From the cell containing the given text, extract its center point as [x, y] coordinate. 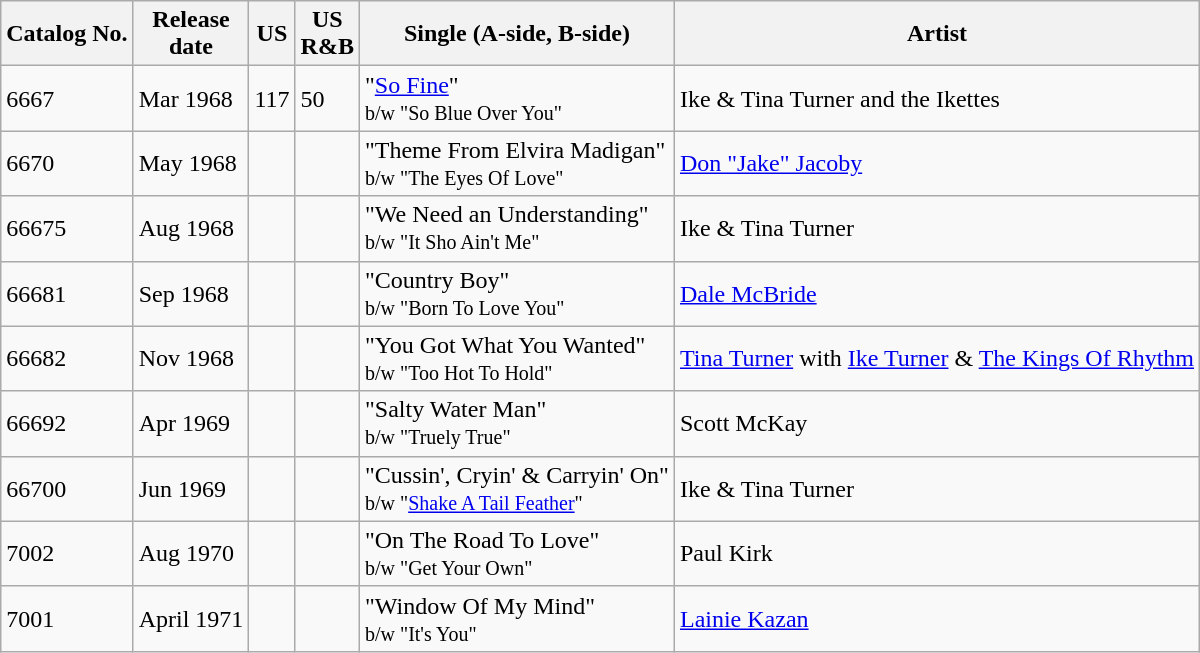
117 [272, 98]
66681 [67, 294]
Tina Turner with Ike Turner & The Kings Of Rhythm [936, 358]
Releasedate [191, 34]
Mar 1968 [191, 98]
7002 [67, 554]
6670 [67, 164]
Nov 1968 [191, 358]
"Cussin', Cryin' & Carryin' On"b/w "Shake A Tail Feather" [516, 488]
Paul Kirk [936, 554]
66692 [67, 424]
Sep 1968 [191, 294]
Ike & Tina Turner and the Ikettes [936, 98]
"Salty Water Man"b/w "Truely True" [516, 424]
"Country Boy"b/w "Born To Love You" [516, 294]
Single (A-side, B-side) [516, 34]
7001 [67, 618]
"So Fine"b/w "So Blue Over You" [516, 98]
Jun 1969 [191, 488]
66682 [67, 358]
Catalog No. [67, 34]
Artist [936, 34]
Aug 1968 [191, 228]
April 1971 [191, 618]
"Theme From Elvira Madigan"b/w "The Eyes Of Love" [516, 164]
US [272, 34]
Don "Jake" Jacoby [936, 164]
"On The Road To Love"b/w "Get Your Own" [516, 554]
50 [327, 98]
Dale McBride [936, 294]
Scott McKay [936, 424]
"Window Of My Mind"b/w "It's You" [516, 618]
Apr 1969 [191, 424]
66700 [67, 488]
USR&B [327, 34]
Lainie Kazan [936, 618]
Aug 1970 [191, 554]
"You Got What You Wanted"b/w "Too Hot To Hold" [516, 358]
66675 [67, 228]
6667 [67, 98]
"We Need an Understanding"b/w "It Sho Ain't Me" [516, 228]
May 1968 [191, 164]
